Return [X, Y] of the center of cell containing provided text 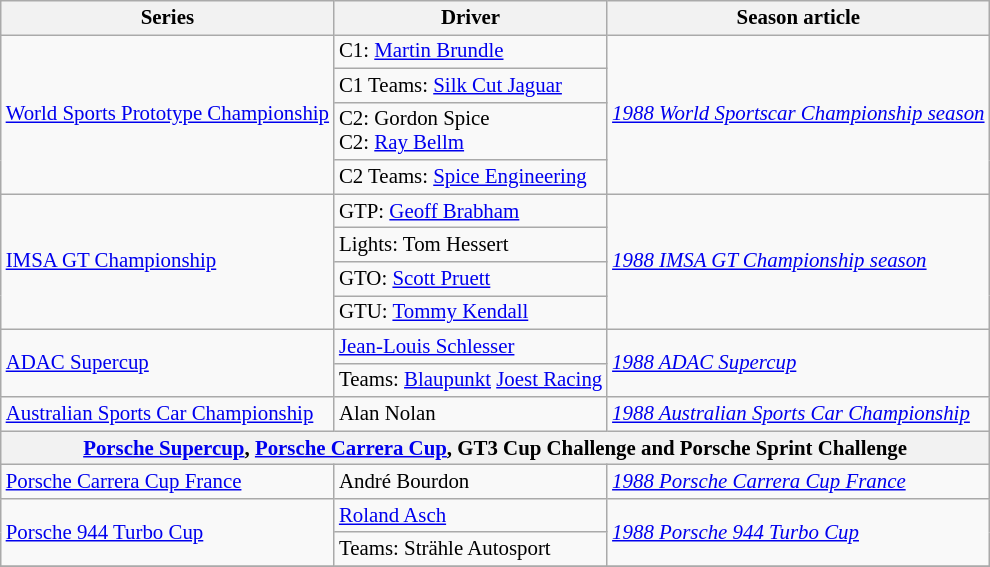
Porsche Supercup, Porsche Carrera Cup, GT3 Cup Challenge and Porsche Sprint Challenge [496, 448]
GTP: Geoff Brabham [470, 211]
André Bourdon [470, 482]
Australian Sports Car Championship [168, 414]
Alan Nolan [470, 414]
1988 Australian Sports Car Championship [798, 414]
Teams: Strähle Autosport [470, 549]
1988 Porsche Carrera Cup France [798, 482]
Series [168, 18]
World Sports Prototype Championship [168, 114]
1988 IMSA GT Championship season [798, 262]
Porsche Carrera Cup France [168, 482]
ADAC Supercup [168, 363]
C1: Martin Brundle [470, 51]
Jean-Louis Schlesser [470, 346]
C1 Teams: Silk Cut Jaguar [470, 85]
C2 Teams: Spice Engineering [470, 177]
Lights: Tom Hessert [470, 245]
1988 ADAC Supercup [798, 363]
Teams: Blaupunkt Joest Racing [470, 380]
1988 World Sportscar Championship season [798, 114]
GTU: Tommy Kendall [470, 312]
1988 Porsche 944 Turbo Cup [798, 532]
IMSA GT Championship [168, 262]
C2: Gordon SpiceC2: Ray Bellm [470, 131]
GTO: Scott Pruett [470, 279]
Porsche 944 Turbo Cup [168, 532]
Driver [470, 18]
Season article [798, 18]
Roland Asch [470, 515]
